Find where the given text appears and provide that cell's center as (x, y) coordinate. 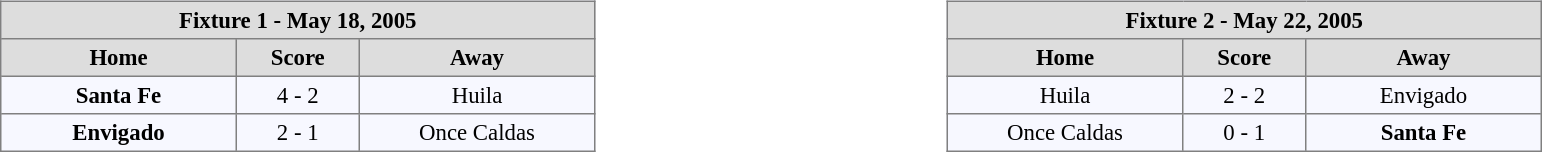
Fixture 1 - May 18, 2005 (298, 20)
2 - 1 (298, 133)
2 - 2 (1244, 95)
4 - 2 (298, 95)
0 - 1 (1244, 133)
Fixture 2 - May 22, 2005 (1244, 20)
